Pinpoint the cell where the given text exists, returning its [x, y] midpoint coordinate. 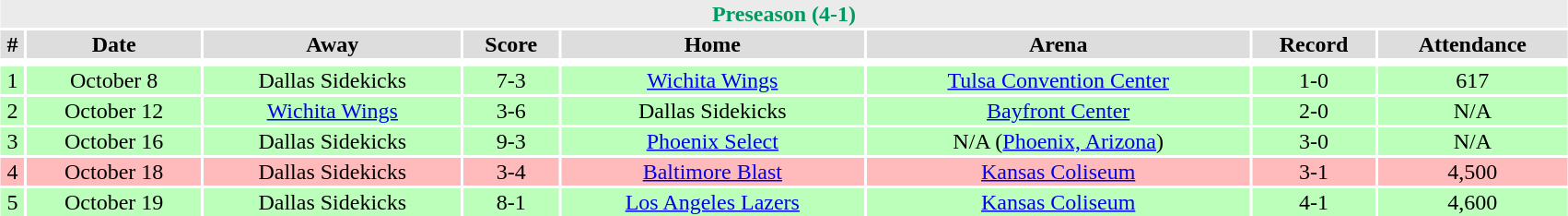
9-3 [511, 141]
1-0 [1314, 80]
October 16 [114, 141]
3 [13, 141]
3-6 [511, 111]
Tulsa Convention Center [1059, 80]
October 18 [114, 172]
3-4 [511, 172]
N/A (Phoenix, Arizona) [1059, 141]
Date [114, 44]
Score [511, 44]
October 19 [114, 202]
October 12 [114, 111]
2-0 [1314, 111]
Away [333, 44]
# [13, 44]
617 [1472, 80]
Phoenix Select [713, 141]
Los Angeles Lazers [713, 202]
Arena [1059, 44]
8-1 [511, 202]
Preseason (4-1) [784, 14]
1 [13, 80]
4 [13, 172]
Attendance [1472, 44]
Record [1314, 44]
October 8 [114, 80]
Bayfront Center [1059, 111]
4-1 [1314, 202]
3-1 [1314, 172]
7-3 [511, 80]
4,500 [1472, 172]
Home [713, 44]
5 [13, 202]
3-0 [1314, 141]
Baltimore Blast [713, 172]
4,600 [1472, 202]
2 [13, 111]
